Search for the cell housing the specified text and yield its [x, y] center coordinate. 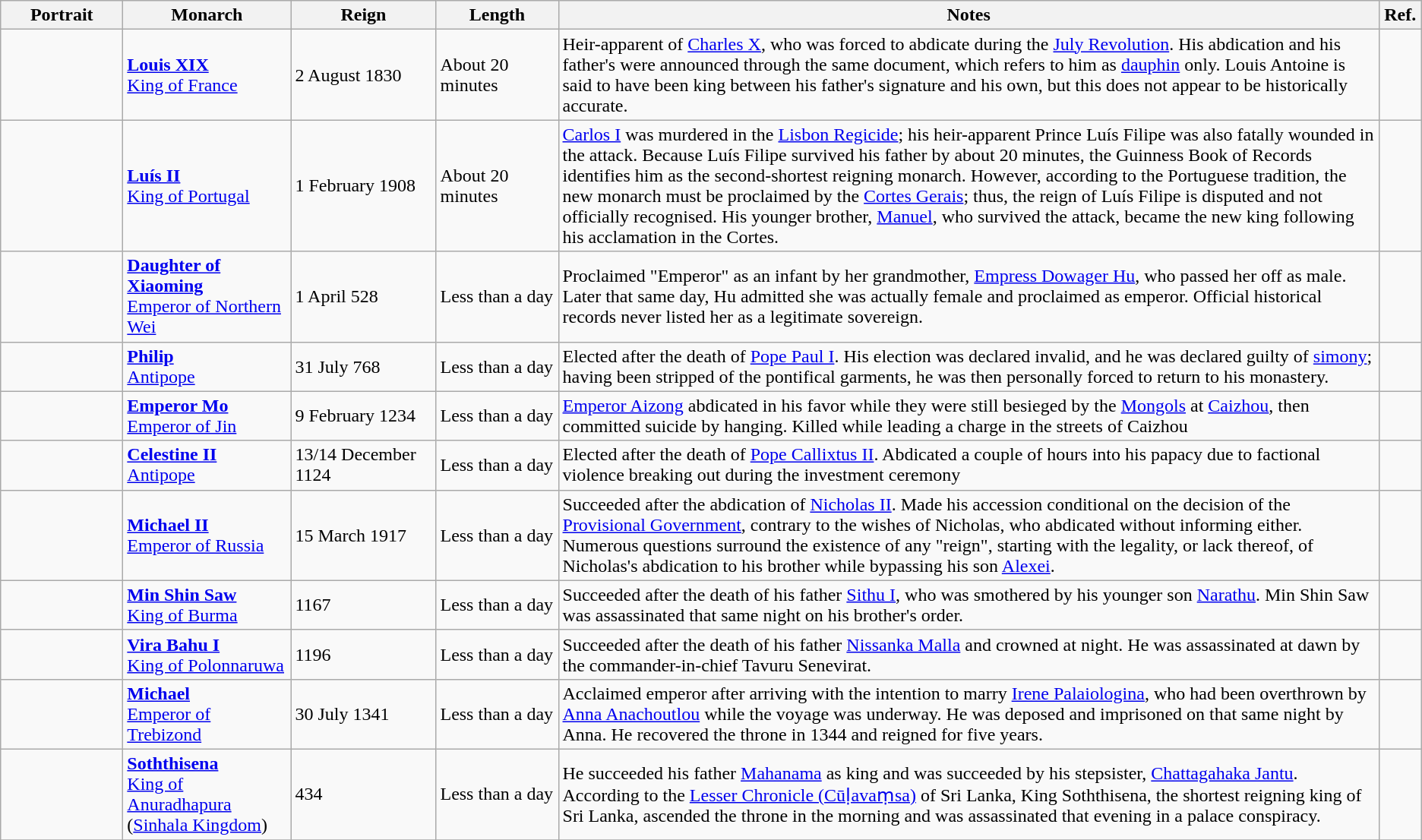
Succeeded after the death of his father Nissanka Malla and crowned at night. He was assassinated at dawn by the commander-in-chief Tavuru Senevirat. [969, 655]
PhilipAntipope [207, 366]
1196 [363, 655]
434 [363, 794]
30 July 1341 [363, 714]
Monarch [207, 15]
1167 [363, 605]
Vira Bahu IKing of Polonnaruwa [207, 655]
Celestine IIAntipope [207, 465]
1 February 1908 [363, 185]
Min Shin SawKing of Burma [207, 605]
13/14 December 1124 [363, 465]
15 March 1917 [363, 535]
9 February 1234 [363, 416]
MichaelEmperor of Trebizond [207, 714]
Daughter of XiaomingEmperor of Northern Wei [207, 296]
Ref. [1400, 15]
Luís IIKing of Portugal [207, 185]
SoththisenaKing of Anuradhapura(Sinhala Kingdom) [207, 794]
Notes [969, 15]
2 August 1830 [363, 74]
31 July 768 [363, 366]
Louis XIXKing of France [207, 74]
Portrait [62, 15]
1 April 528 [363, 296]
Emperor MoEmperor of Jin [207, 416]
Reign [363, 15]
Length [497, 15]
Michael IIEmperor of Russia [207, 535]
